Pinpoint the cell where the given text exists, returning its (X, Y) midpoint coordinate. 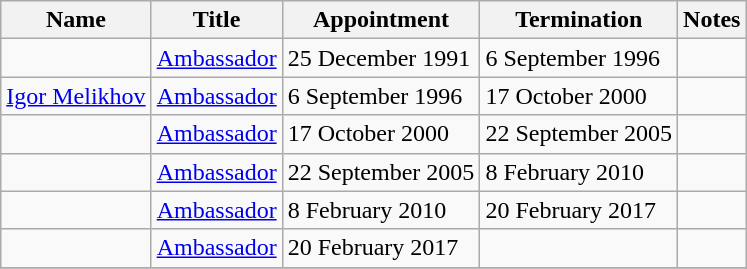
Appointment (381, 20)
Title (216, 20)
Igor Melikhov (76, 96)
Name (76, 20)
Notes (712, 20)
Termination (579, 20)
25 December 1991 (381, 58)
